Extract the (x, y) coordinate from the center of the cell holding the provided text.  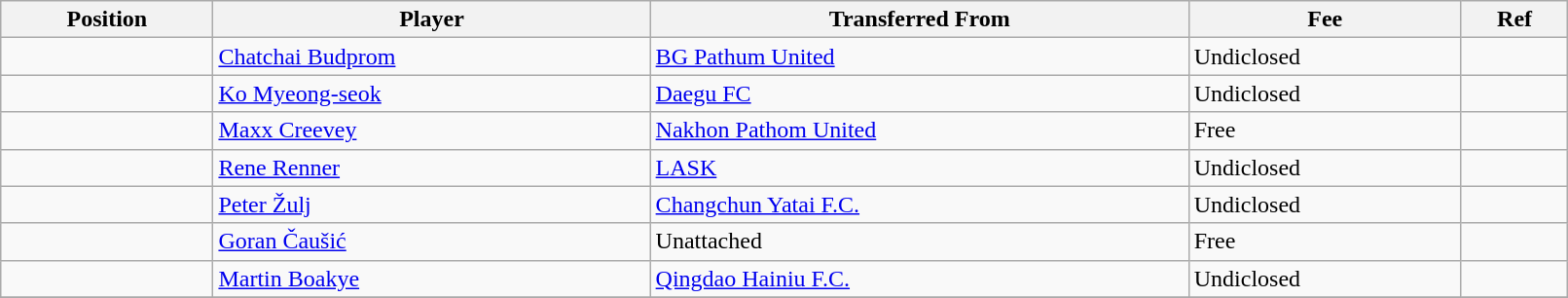
Peter Žulj (432, 205)
Martin Boakye (432, 279)
Rene Renner (432, 168)
Ref (1514, 19)
Daegu FC (919, 93)
Fee (1325, 19)
Transferred From (919, 19)
Goran Čaušić (432, 242)
Changchun Yatai F.C. (919, 205)
LASK (919, 168)
Position (107, 19)
Ko Myeong-seok (432, 93)
BG Pathum United (919, 56)
Chatchai Budprom (432, 56)
Maxx Creevey (432, 130)
Nakhon Pathom United (919, 130)
Qingdao Hainiu F.C. (919, 279)
Unattached (919, 242)
Player (432, 19)
